Return (x, y) of the center of cell containing provided text 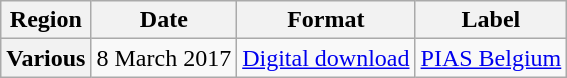
Format (326, 20)
Label (491, 20)
PIAS Belgium (491, 58)
Date (164, 20)
Region (46, 20)
Digital download (326, 58)
8 March 2017 (164, 58)
Various (46, 58)
